Identify which cell holds the provided text, then report its [x, y] central coordinate. 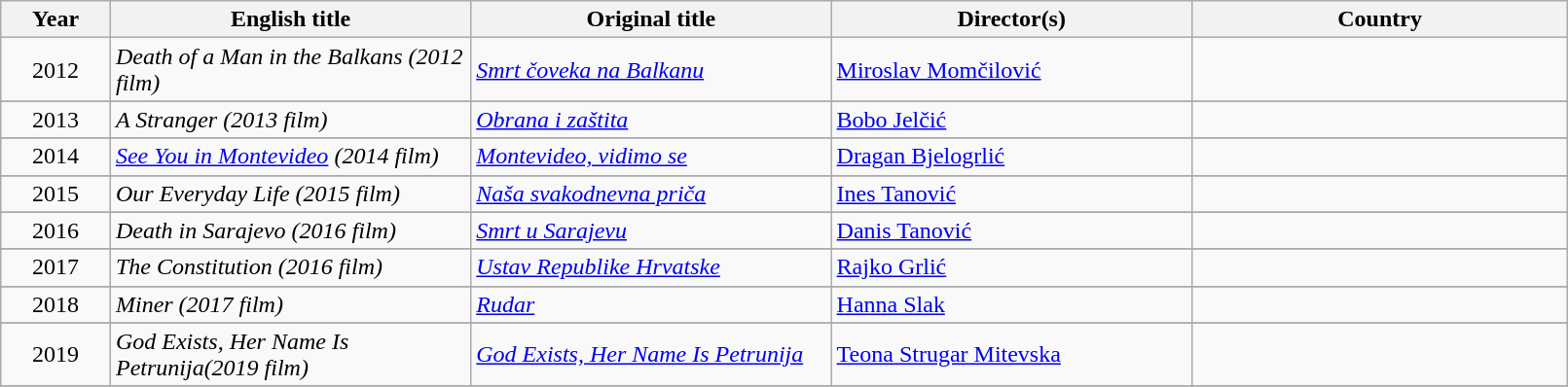
God Exists, Her Name Is Petrunija(2019 film) [290, 354]
Death in Sarajevo (2016 film) [290, 230]
Ines Tanović [1011, 193]
Rajko Grlić [1011, 267]
English title [290, 19]
Death of a Man in the Balkans (2012 film) [290, 70]
The Constitution (2016 film) [290, 267]
Teona Strugar Mitevska [1011, 354]
Hanna Slak [1011, 304]
Miner (2017 film) [290, 304]
Director(s) [1011, 19]
2019 [56, 354]
Smrt čoveka na Balkanu [651, 70]
A Stranger (2013 film) [290, 120]
Dragan Bjelogrlić [1011, 157]
Smrt u Sarajevu [651, 230]
Obrana i zaštita [651, 120]
Montevideo, vidimo se [651, 157]
God Exists, Her Name Is Petrunija [651, 354]
2018 [56, 304]
Original title [651, 19]
Danis Tanović [1011, 230]
Rudar [651, 304]
Naša svakodnevna priča [651, 193]
Our Everyday Life (2015 film) [290, 193]
2013 [56, 120]
Year [56, 19]
Bobo Jelčić [1011, 120]
Miroslav Momčilović [1011, 70]
2016 [56, 230]
2017 [56, 267]
Ustav Republike Hrvatske [651, 267]
2014 [56, 157]
Country [1379, 19]
2015 [56, 193]
See You in Montevideo (2014 film) [290, 157]
2012 [56, 70]
